From the cell containing the given text, extract its center point as (X, Y) coordinate. 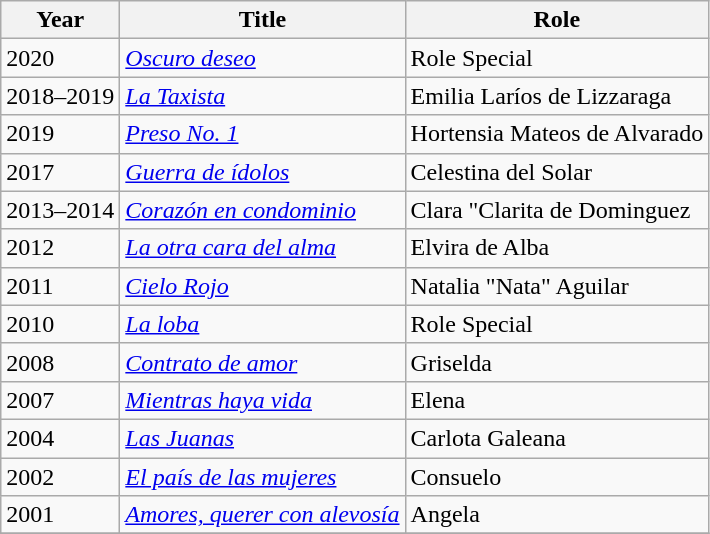
Preso No. 1 (262, 134)
Amores, querer con alevosía (262, 515)
2004 (60, 438)
2010 (60, 324)
Hortensia Mateos de Alvarado (557, 134)
2017 (60, 172)
2008 (60, 362)
La otra cara del alma (262, 248)
Title (262, 20)
La loba (262, 324)
Corazón en condominio (262, 210)
Year (60, 20)
2007 (60, 400)
Griselda (557, 362)
2012 (60, 248)
Natalia "Nata" Aguilar (557, 286)
Guerra de ídolos (262, 172)
Elvira de Alba (557, 248)
El país de las mujeres (262, 477)
Cielo Rojo (262, 286)
2020 (60, 58)
Consuelo (557, 477)
2013–2014 (60, 210)
Emilia Laríos de Lizzaraga (557, 96)
Contrato de amor (262, 362)
Clara "Clarita de Dominguez (557, 210)
Carlota Galeana (557, 438)
Role (557, 20)
2018–2019 (60, 96)
Oscuro deseo (262, 58)
2001 (60, 515)
2002 (60, 477)
Elena (557, 400)
Las Juanas (262, 438)
Angela (557, 515)
La Taxista (262, 96)
Mientras haya vida (262, 400)
Celestina del Solar (557, 172)
2019 (60, 134)
2011 (60, 286)
